Find where the given text appears and provide that cell's center as [X, Y] coordinate. 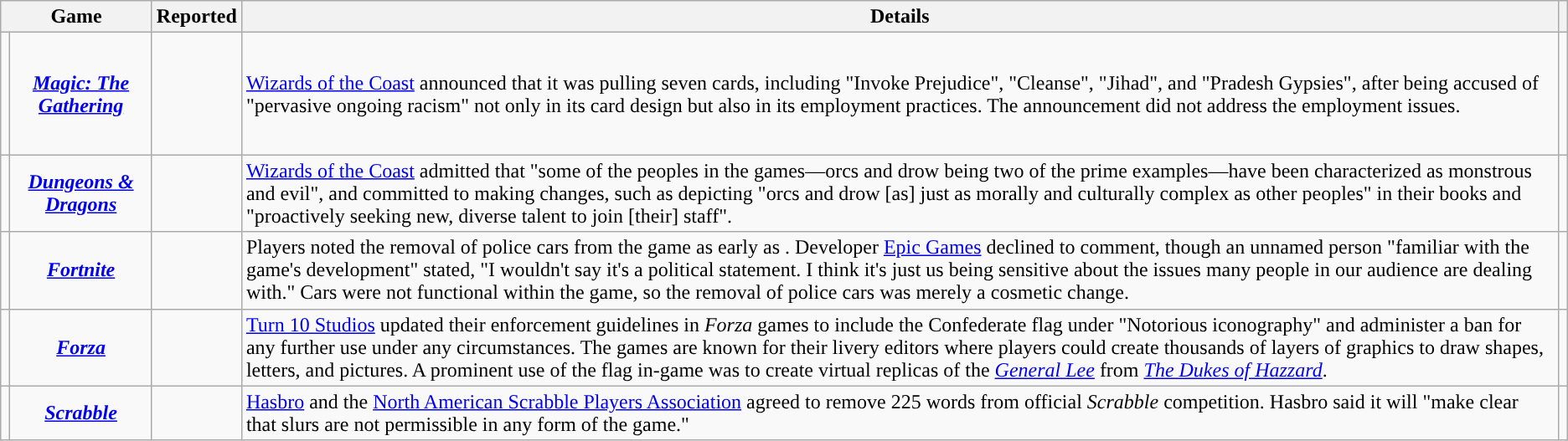
Fortnite [81, 270]
Scrabble [81, 413]
Details [900, 17]
Game [77, 17]
Dungeons & Dragons [81, 193]
Magic: The Gathering [81, 94]
Forza [81, 347]
Reported [196, 17]
